Provide the [X, Y] coordinate of the cell's center where the given text is located.  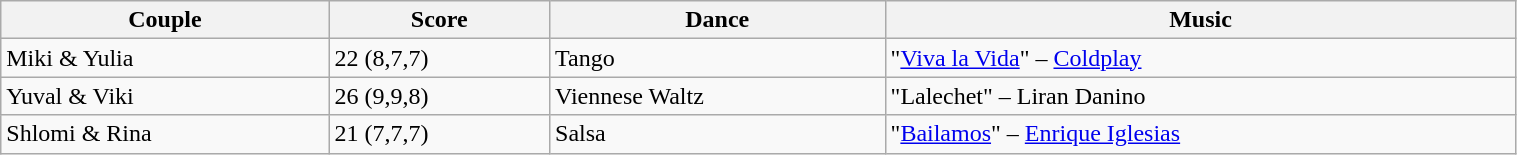
26 (9,9,8) [439, 96]
Miki & Yulia [165, 58]
Salsa [718, 134]
"Viva la Vida" – Coldplay [1200, 58]
Shlomi & Rina [165, 134]
21 (7,7,7) [439, 134]
Couple [165, 20]
Tango [718, 58]
Viennese Waltz [718, 96]
Score [439, 20]
Dance [718, 20]
"Lalechet" – Liran Danino [1200, 96]
Yuval & Viki [165, 96]
"Bailamos" – Enrique Iglesias [1200, 134]
22 (8,7,7) [439, 58]
Music [1200, 20]
